Locate the cell with the specified text and output its (x, y) center coordinate. 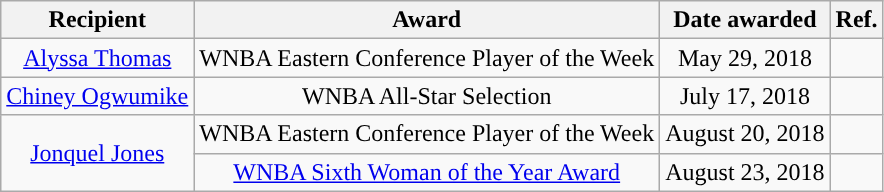
August 20, 2018 (745, 134)
Alyssa Thomas (98, 58)
Ref. (856, 20)
May 29, 2018 (745, 58)
Award (427, 20)
WNBA All-Star Selection (427, 96)
August 23, 2018 (745, 172)
July 17, 2018 (745, 96)
Jonquel Jones (98, 153)
Recipient (98, 20)
WNBA Sixth Woman of the Year Award (427, 172)
Chiney Ogwumike (98, 96)
Date awarded (745, 20)
